From the cell containing the given text, extract its center point as (X, Y) coordinate. 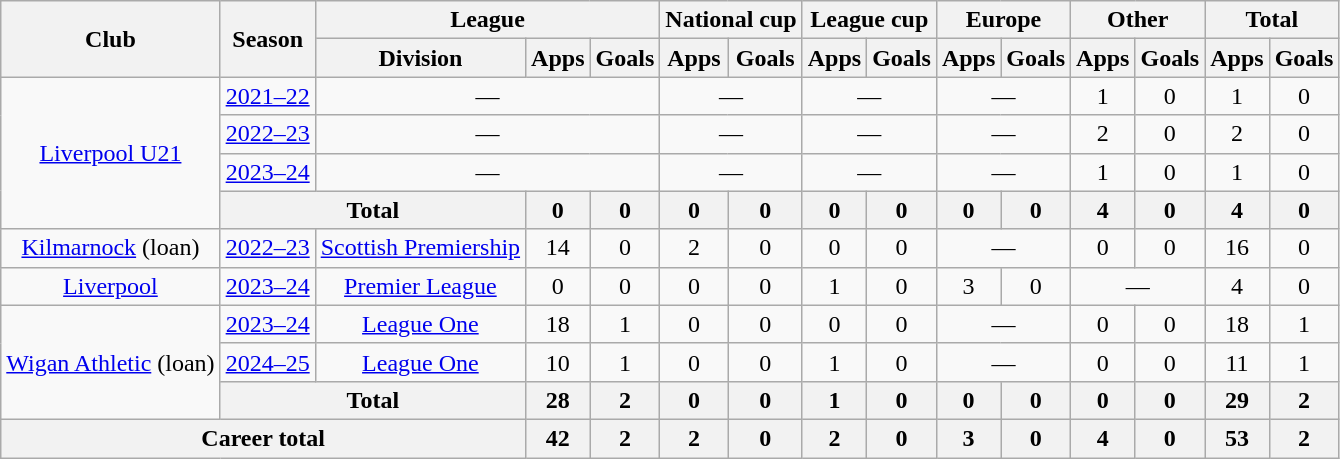
Liverpool U21 (110, 153)
16 (1237, 248)
42 (558, 438)
Other (1138, 20)
Premier League (420, 286)
Europe (1003, 20)
Division (420, 58)
53 (1237, 438)
Wigan Athletic (loan) (110, 362)
11 (1237, 362)
10 (558, 362)
Scottish Premiership (420, 248)
Career total (264, 438)
2021–22 (268, 96)
Club (110, 39)
29 (1237, 400)
National cup (731, 20)
28 (558, 400)
Kilmarnock (loan) (110, 248)
Liverpool (110, 286)
Season (268, 39)
League cup (869, 20)
2024–25 (268, 362)
League (488, 20)
14 (558, 248)
